Extract the [x, y] coordinate from the center of the cell holding the provided text.  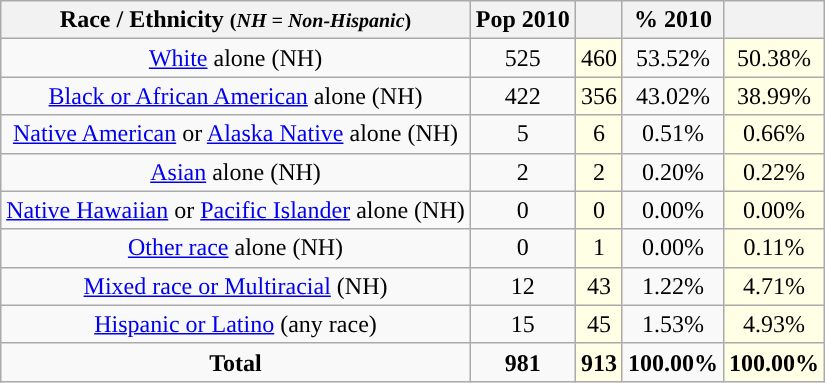
6 [598, 134]
53.52% [672, 58]
50.38% [774, 58]
0.11% [774, 248]
Black or African American alone (NH) [236, 96]
38.99% [774, 96]
Total [236, 362]
Pop 2010 [522, 20]
% 2010 [672, 20]
525 [522, 58]
1.53% [672, 324]
Race / Ethnicity (NH = Non-Hispanic) [236, 20]
1 [598, 248]
4.93% [774, 324]
Mixed race or Multiracial (NH) [236, 286]
0.22% [774, 172]
45 [598, 324]
12 [522, 286]
White alone (NH) [236, 58]
Native Hawaiian or Pacific Islander alone (NH) [236, 210]
Other race alone (NH) [236, 248]
0.51% [672, 134]
4.71% [774, 286]
Asian alone (NH) [236, 172]
43 [598, 286]
1.22% [672, 286]
422 [522, 96]
356 [598, 96]
43.02% [672, 96]
981 [522, 362]
5 [522, 134]
913 [598, 362]
460 [598, 58]
0.20% [672, 172]
0.66% [774, 134]
15 [522, 324]
Hispanic or Latino (any race) [236, 324]
Native American or Alaska Native alone (NH) [236, 134]
